Detect which cell encompasses the target text, then output its [x, y] center coordinate. 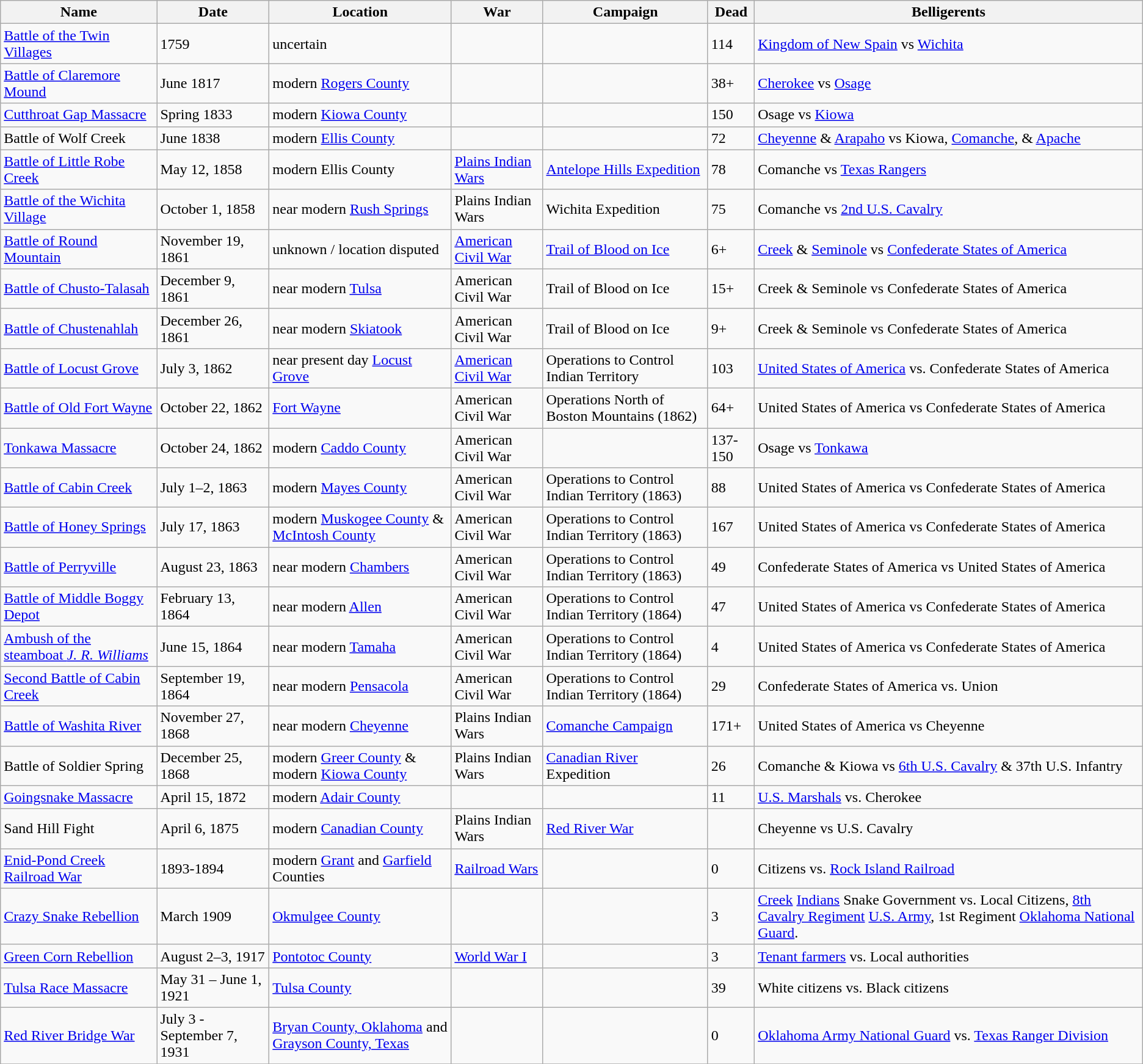
Battle of Washita River [79, 726]
Operations North of Boston Mountains (1862) [625, 408]
United States of America vs. Confederate States of America [949, 368]
Crazy Snake Rebellion [79, 916]
modern Muskogee County & McIntosh County [360, 528]
Battle of Perryville [79, 567]
Spring 1833 [213, 115]
Battle of Claremore Mound [79, 83]
6+ [731, 249]
Battle of Middle Boggy Depot [79, 607]
Cheyenne vs U.S. Cavalry [949, 828]
47 [731, 607]
Battle of Locust Grove [79, 368]
Tulsa County [360, 987]
World War I [497, 956]
July 3, 1862 [213, 368]
Operations to Control Indian Territory [625, 368]
Red River Bridge War [79, 1035]
150 [731, 115]
78 [731, 170]
Cutthroat Gap Massacre [79, 115]
Enid-Pond Creek Railroad War [79, 869]
November 19, 1861 [213, 249]
modern Grant and Garfield Counties [360, 869]
Battle of the Wichita Village [79, 209]
Canadian River Expedition [625, 766]
modern Caddo County [360, 447]
Osage vs Tonkawa [949, 447]
Cheyenne & Arapaho vs Kiowa, Comanche, & Apache [949, 138]
Goingsnake Massacre [79, 797]
modern Mayes County [360, 487]
Citizens vs. Rock Island Railroad [949, 869]
modern Adair County [360, 797]
June 1817 [213, 83]
December 9, 1861 [213, 288]
December 25, 1868 [213, 766]
Battle of Chusto-Talasah [79, 288]
Sand Hill Fight [79, 828]
Dead [731, 12]
Second Battle of Cabin Creek [79, 687]
near modern Cheyenne [360, 726]
39 [731, 987]
War [497, 12]
9+ [731, 329]
38+ [731, 83]
March 1909 [213, 916]
modern Greer County & modern Kiowa County [360, 766]
modern Rogers County [360, 83]
May 31 – June 1, 1921 [213, 987]
Battle of Chustenahlah [79, 329]
88 [731, 487]
167 [731, 528]
Okmulgee County [360, 916]
Battle of the Twin Villages [79, 44]
29 [731, 687]
Name [79, 12]
26 [731, 766]
April 6, 1875 [213, 828]
near modern Tamaha [360, 646]
Belligerents [949, 12]
modern Kiowa County [360, 115]
Location [360, 12]
Comanche & Kiowa vs 6th U.S. Cavalry & 37th U.S. Infantry [949, 766]
Railroad Wars [497, 869]
72 [731, 138]
171+ [731, 726]
near present day Locust Grove [360, 368]
49 [731, 567]
103 [731, 368]
Comanche vs Texas Rangers [949, 170]
White citizens vs. Black citizens [949, 987]
11 [731, 797]
Fort Wayne [360, 408]
July 1–2, 1863 [213, 487]
4 [731, 646]
April 15, 1872 [213, 797]
64+ [731, 408]
August 2–3, 1917 [213, 956]
Tonkawa Massacre [79, 447]
75 [731, 209]
Campaign [625, 12]
Bryan County, Oklahoma and Grayson County, Texas [360, 1035]
Tenant farmers vs. Local authorities [949, 956]
Red River War [625, 828]
Kingdom of New Spain vs Wichita [949, 44]
near modern Chambers [360, 567]
U.S. Marshals vs. Cherokee [949, 797]
near modern Pensacola [360, 687]
Battle of Cabin Creek [79, 487]
June 15, 1864 [213, 646]
October 24, 1862 [213, 447]
114 [731, 44]
Oklahoma Army National Guard vs. Texas Ranger Division [949, 1035]
June 1838 [213, 138]
uncertain [360, 44]
Comanche vs 2nd U.S. Cavalry [949, 209]
137-150 [731, 447]
Antelope Hills Expedition [625, 170]
Creek Indians Snake Government vs. Local Citizens, 8th Cavalry Regiment U.S. Army, 1st Regiment Oklahoma National Guard. [949, 916]
Osage vs Kiowa [949, 115]
Battle of Round Mountain [79, 249]
near modern Tulsa [360, 288]
Tulsa Race Massacre [79, 987]
Ambush of the steamboat J. R. Williams [79, 646]
1759 [213, 44]
1893-1894 [213, 869]
15+ [731, 288]
Battle of Little Robe Creek [79, 170]
Cherokee vs Osage [949, 83]
October 1, 1858 [213, 209]
near modern Allen [360, 607]
August 23, 1863 [213, 567]
United States of America vs Cheyenne [949, 726]
Battle of Soldier Spring [79, 766]
near modern Rush Springs [360, 209]
Confederate States of America vs. Union [949, 687]
Green Corn Rebellion [79, 956]
Wichita Expedition [625, 209]
October 22, 1862 [213, 408]
July 3 - September 7, 1931 [213, 1035]
February 13, 1864 [213, 607]
modern Canadian County [360, 828]
November 27, 1868 [213, 726]
Battle of Old Fort Wayne [79, 408]
near modern Skiatook [360, 329]
July 17, 1863 [213, 528]
Battle of Honey Springs [79, 528]
May 12, 1858 [213, 170]
December 26, 1861 [213, 329]
Battle of Wolf Creek [79, 138]
Confederate States of America vs United States of America [949, 567]
Pontotoc County [360, 956]
September 19, 1864 [213, 687]
Comanche Campaign [625, 726]
Date [213, 12]
unknown / location disputed [360, 249]
